Output the [x, y] coordinate of the center of the cell containing the given text.  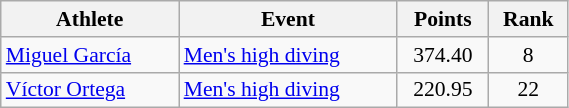
374.40 [442, 55]
Rank [528, 19]
Víctor Ortega [90, 90]
8 [528, 55]
Athlete [90, 19]
22 [528, 90]
220.95 [442, 90]
Points [442, 19]
Event [288, 19]
Miguel García [90, 55]
